Return [X, Y] of the center of cell containing provided text 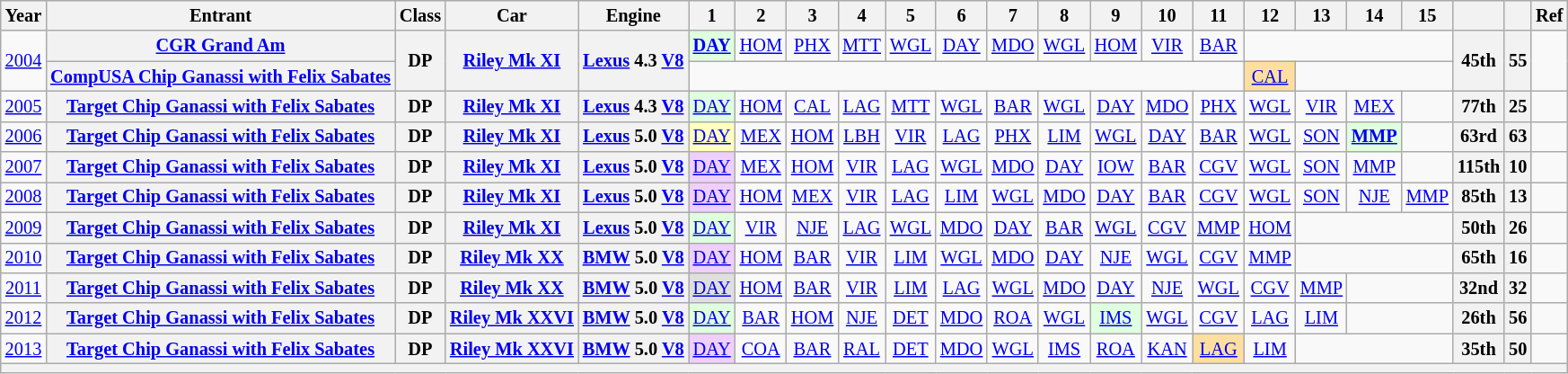
2009 [23, 227]
55 [1518, 61]
63 [1518, 137]
26th [1478, 318]
2 [762, 15]
32nd [1478, 288]
3 [812, 15]
CompUSA Chip Ganassi with Felix Sabates [221, 76]
Car [512, 15]
Engine [634, 15]
4 [862, 15]
50th [1478, 227]
Year [23, 15]
8 [1063, 15]
2008 [23, 197]
7 [1013, 15]
32 [1518, 288]
IOW [1115, 167]
85th [1478, 197]
Ref [1549, 15]
115th [1478, 167]
2004 [23, 61]
2013 [23, 349]
1 [712, 15]
77th [1478, 106]
KAN [1167, 349]
CGR Grand Am [221, 46]
COA [762, 349]
5 [911, 15]
Class [420, 15]
12 [1270, 15]
RAL [862, 349]
26 [1518, 227]
2007 [23, 167]
14 [1374, 15]
2006 [23, 137]
15 [1428, 15]
2012 [23, 318]
11 [1218, 15]
63rd [1478, 137]
35th [1478, 349]
9 [1115, 15]
2011 [23, 288]
45th [1478, 61]
65th [1478, 258]
50 [1518, 349]
2010 [23, 258]
6 [961, 15]
25 [1518, 106]
16 [1518, 258]
LBH [862, 137]
Entrant [221, 15]
56 [1518, 318]
2005 [23, 106]
